From the cell containing the given text, extract its center point as [X, Y] coordinate. 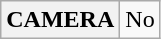
CAMERA [60, 20]
No [140, 20]
